Return the (X, Y) coordinate for the center point of the cell that contains the specified text.  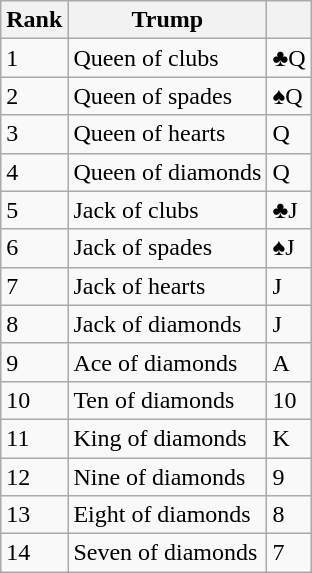
Trump (168, 20)
♠Q (289, 96)
Jack of spades (168, 248)
♣Q (289, 58)
Ten of diamonds (168, 400)
Eight of diamonds (168, 515)
K (289, 438)
King of diamonds (168, 438)
Seven of diamonds (168, 553)
Nine of diamonds (168, 477)
Queen of hearts (168, 134)
5 (34, 210)
13 (34, 515)
Jack of hearts (168, 286)
Queen of diamonds (168, 172)
A (289, 362)
Queen of clubs (168, 58)
2 (34, 96)
Queen of spades (168, 96)
♠J (289, 248)
12 (34, 477)
♣J (289, 210)
Rank (34, 20)
Jack of clubs (168, 210)
1 (34, 58)
Jack of diamonds (168, 324)
3 (34, 134)
Ace of diamonds (168, 362)
11 (34, 438)
14 (34, 553)
6 (34, 248)
4 (34, 172)
